Pinpoint the cell where the given text exists, returning its (X, Y) midpoint coordinate. 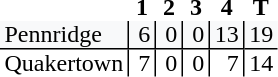
6 (142, 35)
14 (261, 63)
Pennridge (64, 35)
19 (261, 35)
13 (226, 35)
Quakertown (64, 63)
